Output the [X, Y] coordinate of the center of the cell containing the given text.  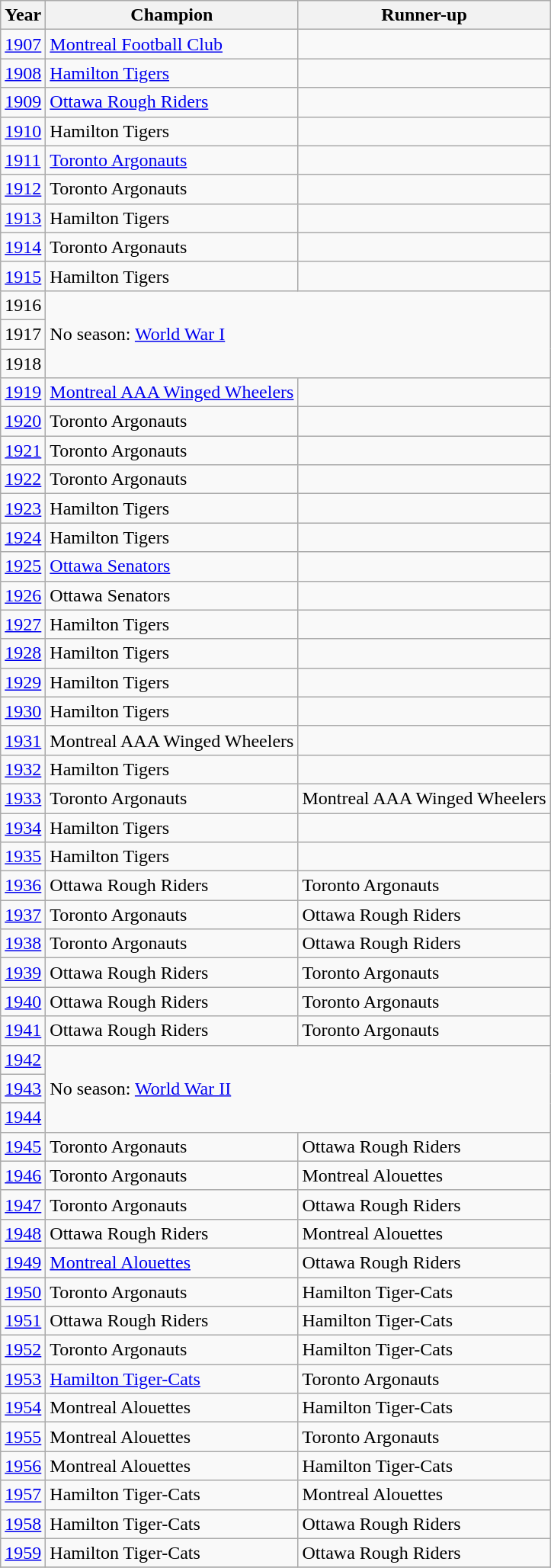
1912 [23, 189]
Runner-up [424, 15]
1921 [23, 451]
1911 [23, 160]
No season: World War I [298, 334]
1952 [23, 1350]
1918 [23, 364]
1924 [23, 537]
1953 [23, 1379]
1959 [23, 1553]
1926 [23, 595]
1955 [23, 1437]
1930 [23, 711]
1945 [23, 1146]
1947 [23, 1204]
1949 [23, 1262]
1942 [23, 1060]
1956 [23, 1466]
1928 [23, 653]
1935 [23, 857]
1957 [23, 1495]
1954 [23, 1408]
1919 [23, 393]
1936 [23, 886]
1931 [23, 740]
1907 [23, 44]
1943 [23, 1089]
Champion [172, 15]
1927 [23, 624]
1910 [23, 131]
1948 [23, 1233]
1937 [23, 915]
1944 [23, 1117]
1917 [23, 334]
1941 [23, 1031]
1925 [23, 566]
1920 [23, 422]
1922 [23, 479]
1916 [23, 305]
1951 [23, 1321]
1933 [23, 798]
1909 [23, 102]
1923 [23, 508]
1939 [23, 973]
1946 [23, 1175]
1913 [23, 218]
1958 [23, 1524]
Montreal Football Club [172, 44]
1915 [23, 276]
Year [23, 15]
1950 [23, 1292]
1908 [23, 73]
1932 [23, 769]
No season: World War II [298, 1089]
1940 [23, 1002]
1938 [23, 944]
1929 [23, 682]
1934 [23, 827]
1914 [23, 247]
